For the text-containing cell, return its midpoint in [x, y] coordinate format. 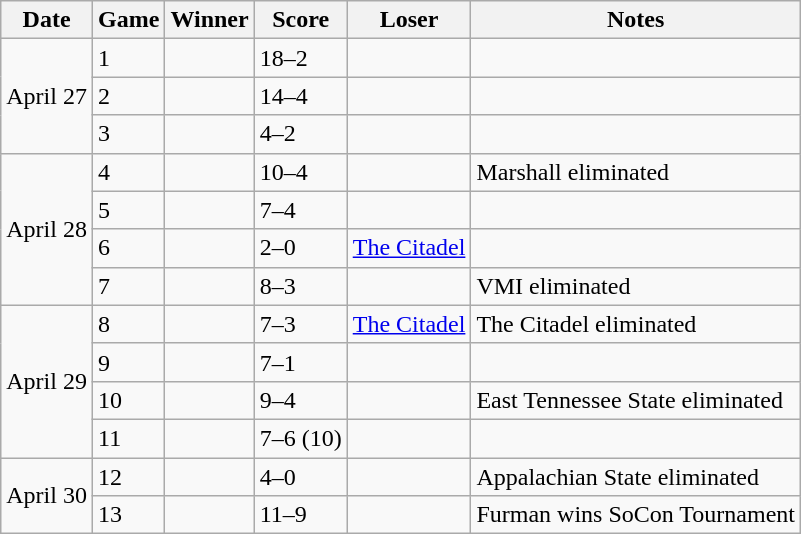
18–2 [300, 58]
Game [128, 20]
7–1 [300, 362]
Winner [210, 20]
12 [128, 477]
10 [128, 400]
East Tennessee State eliminated [636, 400]
Date [47, 20]
11 [128, 438]
4–0 [300, 477]
Loser [409, 20]
Marshall eliminated [636, 172]
6 [128, 248]
April 28 [47, 229]
11–9 [300, 515]
1 [128, 58]
2–0 [300, 248]
10–4 [300, 172]
4–2 [300, 134]
4 [128, 172]
3 [128, 134]
13 [128, 515]
The Citadel eliminated [636, 324]
9–4 [300, 400]
7 [128, 286]
9 [128, 362]
7–6 (10) [300, 438]
Furman wins SoCon Tournament [636, 515]
April 29 [47, 381]
7–4 [300, 210]
8 [128, 324]
April 27 [47, 96]
5 [128, 210]
Appalachian State eliminated [636, 477]
14–4 [300, 96]
Score [300, 20]
Notes [636, 20]
VMI eliminated [636, 286]
2 [128, 96]
7–3 [300, 324]
April 30 [47, 496]
8–3 [300, 286]
